Determine the [x, y] coordinate at the center of the cell enclosing the given text.  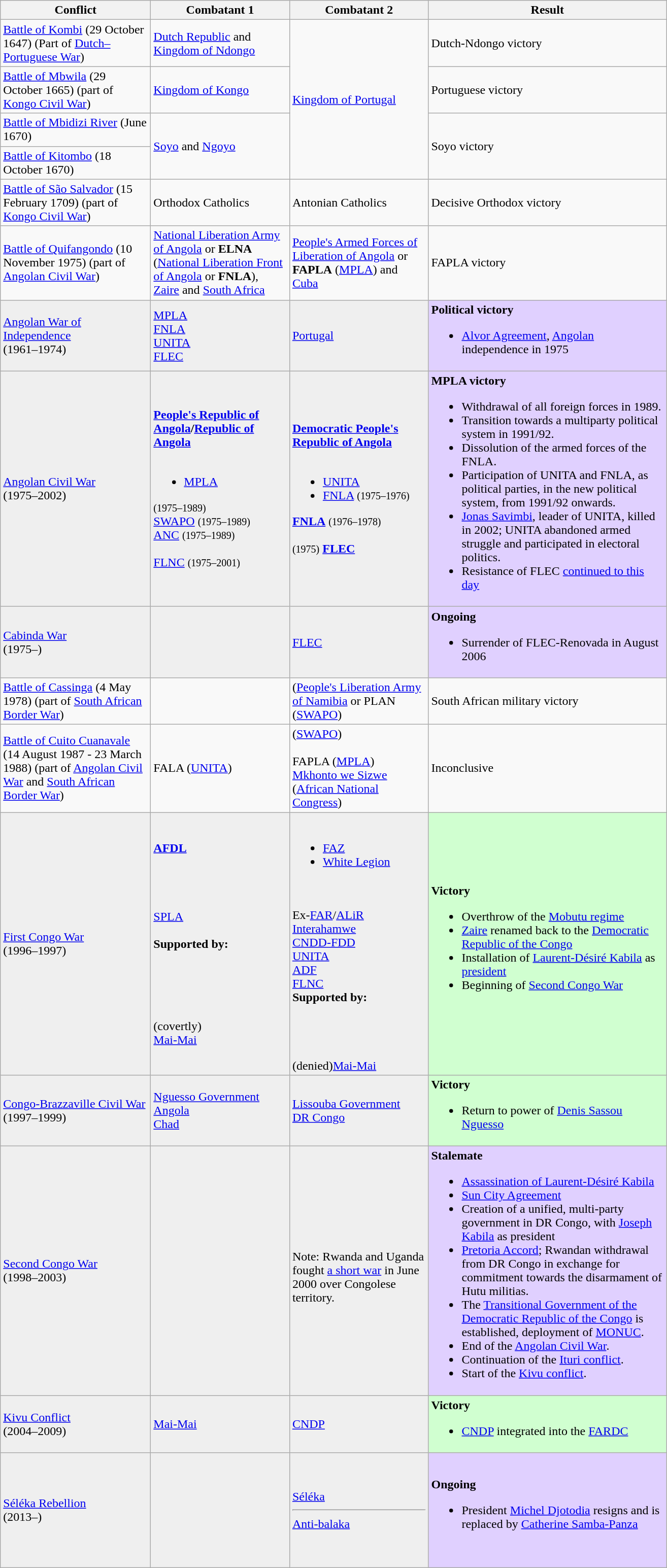
FAPLA victory [547, 263]
(People's Liberation Army of Namibia or PLAN (SWAPO) [359, 701]
Democratic People's Republic of Angola UNITA FNLA (1975–1976) FNLA (1976–1978) (1975) FLEC [359, 489]
Nguesso Government Angola Chad [220, 1111]
FAZWhite Legion Ex-FAR/ALiR Interahamwe CNDD-FDD UNITA ADF FLNCSupported by: (denied)Mai-Mai [359, 943]
AFDL SPLASupported by: (covertly)Mai-Mai [220, 943]
FALA (UNITA) [220, 768]
(SWAPO) FAPLA (MPLA)Mkhonto we Sizwe (African National Congress) [359, 768]
Battle of Mbwila (29 October 1665) (part of Kongo Civil War) [76, 90]
Result [547, 10]
Soyo victory [547, 146]
Séléka Rebellion(2013–) [76, 1510]
Mai-Mai [220, 1424]
People's Armed Forces of Liberation of Angola or FAPLA (MPLA) and Cuba [359, 263]
VictoryCNDP integrated into the FARDC [547, 1424]
MPLA FNLA UNITA FLEC [220, 335]
OngoingPresident Michel Djotodia resigns and is replaced by Catherine Samba-Panza [547, 1510]
OngoingSurrender of FLEC-Renovada in August 2006 [547, 642]
Combatant 2 [359, 10]
Note: Rwanda and Uganda fought a short war in June 2000 over Congolese territory. [359, 1271]
Séléka Anti-balaka [359, 1510]
Kivu Conflict(2004–2009) [76, 1424]
Second Congo War(1998–2003) [76, 1271]
FLEC [359, 642]
Dutch Republic and Kingdom of Ndongo [220, 43]
Battle of Mbidizi River (June 1670) [76, 130]
Political victoryAlvor Agreement, Angolan independence in 1975 [547, 335]
Battle of Kombi (29 October 1647) (Part of Dutch–Portuguese War) [76, 43]
Lissouba Government DR Congo [359, 1111]
Inconclusive [547, 768]
CNDP [359, 1424]
Conflict [76, 10]
South African military victory [547, 701]
National Liberation Army of Angola or ELNA (National Liberation Front of Angola or FNLA), Zaire and South Africa [220, 263]
Orthodox Catholics [220, 202]
Decisive Orthodox victory [547, 202]
Dutch-Ndongo victory [547, 43]
Antonian Catholics [359, 202]
Battle of Cassinga (4 May 1978) (part of South African Border War) [76, 701]
Battle of Cuito Cuanavale (14 August 1987 - 23 March 1988) (part of Angolan Civil War and South African Border War) [76, 768]
Portuguese victory [547, 90]
Cabinda War(1975–) [76, 642]
Kingdom of Portugal [359, 99]
Congo-Brazzaville Civil War(1997–1999) [76, 1111]
Battle of Kitombo (18 October 1670) [76, 162]
Kingdom of Kongo [220, 90]
People's Republic of Angola/Republic of Angola MPLA (1975–1989) SWAPO (1975–1989) ANC (1975–1989) FLNC (1975–2001) [220, 489]
Soyo and Ngoyo [220, 146]
Battle of São Salvador (15 February 1709) (part of Kongo Civil War) [76, 202]
VictoryReturn to power of Denis Sassou Nguesso [547, 1111]
Angolan War of Independence(1961–1974) [76, 335]
Combatant 1 [220, 10]
Battle of Quifangondo (10 November 1975) (part of Angolan Civil War) [76, 263]
Angolan Civil War(1975–2002) [76, 489]
First Congo War(1996–1997) [76, 943]
Portugal [359, 335]
